Scan for the cell matching the given text and deliver its (x, y) coordinate at center. 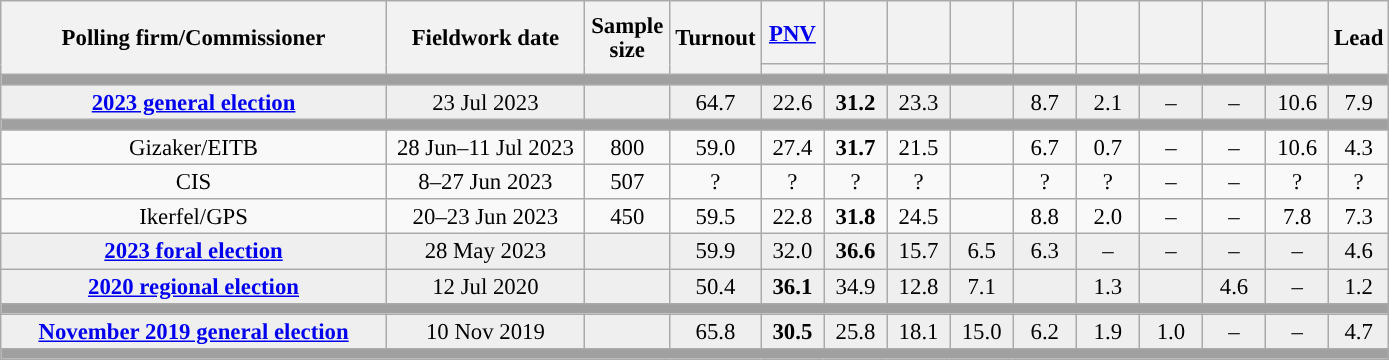
2.0 (1108, 218)
6.3 (1044, 252)
34.9 (856, 286)
32.0 (792, 252)
2.1 (1108, 102)
15.0 (982, 332)
Fieldwork date (485, 38)
PNV (792, 32)
CIS (194, 182)
Gizaker/EITB (194, 148)
450 (627, 218)
18.1 (918, 332)
10 Nov 2019 (485, 332)
November 2019 general election (194, 332)
Ikerfel/GPS (194, 218)
25.8 (856, 332)
2023 foral election (194, 252)
6.5 (982, 252)
23.3 (918, 102)
23 Jul 2023 (485, 102)
28 Jun–11 Jul 2023 (485, 148)
15.7 (918, 252)
27.4 (792, 148)
6.2 (1044, 332)
2020 regional election (194, 286)
6.7 (1044, 148)
64.7 (716, 102)
30.5 (792, 332)
507 (627, 182)
28 May 2023 (485, 252)
8.7 (1044, 102)
1.3 (1108, 286)
24.5 (918, 218)
8.8 (1044, 218)
7.1 (982, 286)
65.8 (716, 332)
800 (627, 148)
7.8 (1298, 218)
Turnout (716, 38)
36.6 (856, 252)
31.8 (856, 218)
7.3 (1359, 218)
Lead (1359, 38)
1.2 (1359, 286)
4.3 (1359, 148)
59.5 (716, 218)
Sample size (627, 38)
59.9 (716, 252)
20–23 Jun 2023 (485, 218)
1.0 (1170, 332)
22.6 (792, 102)
12.8 (918, 286)
4.7 (1359, 332)
2023 general election (194, 102)
50.4 (716, 286)
22.8 (792, 218)
1.9 (1108, 332)
59.0 (716, 148)
7.9 (1359, 102)
Polling firm/Commissioner (194, 38)
12 Jul 2020 (485, 286)
0.7 (1108, 148)
21.5 (918, 148)
8–27 Jun 2023 (485, 182)
36.1 (792, 286)
31.7 (856, 148)
31.2 (856, 102)
